Determine the (X, Y) coordinate at the center of the cell enclosing the given text.  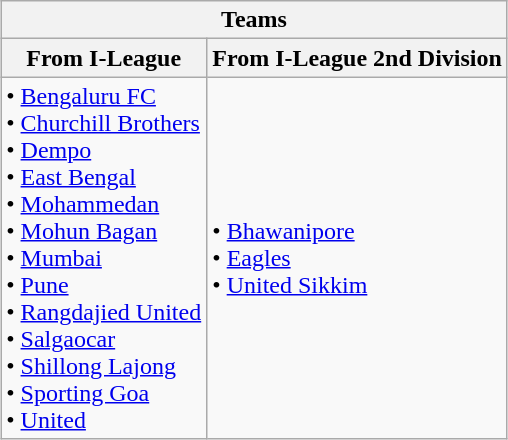
From I-League (104, 58)
Teams (254, 20)
From I-League 2nd Division (358, 58)
• Bhawanipore• Eagles• United Sikkim (358, 258)
